Return the [X, Y] coordinate for the center point of the cell that contains the specified text.  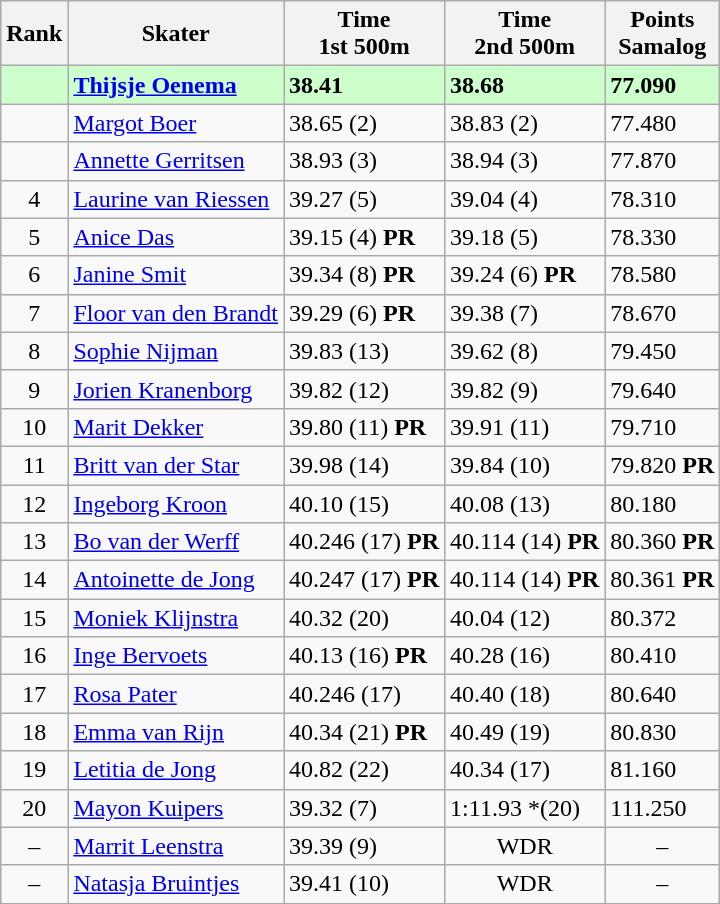
Antoinette de Jong [176, 580]
6 [34, 275]
80.361 PR [662, 580]
Moniek Klijnstra [176, 618]
39.98 (14) [364, 465]
40.04 (12) [525, 618]
80.410 [662, 656]
Time 2nd 500m [525, 34]
39.39 (9) [364, 846]
38.41 [364, 85]
81.160 [662, 770]
40.28 (16) [525, 656]
17 [34, 694]
Emma van Rijn [176, 732]
11 [34, 465]
80.830 [662, 732]
18 [34, 732]
40.246 (17) [364, 694]
38.94 (3) [525, 161]
39.83 (13) [364, 351]
39.91 (11) [525, 427]
Annette Gerritsen [176, 161]
Marrit Leenstra [176, 846]
13 [34, 542]
77.480 [662, 123]
79.640 [662, 389]
39.62 (8) [525, 351]
39.24 (6) PR [525, 275]
39.41 (10) [364, 884]
78.330 [662, 237]
79.450 [662, 351]
39.29 (6) PR [364, 313]
19 [34, 770]
111.250 [662, 808]
Jorien Kranenborg [176, 389]
40.32 (20) [364, 618]
39.32 (7) [364, 808]
Bo van der Werff [176, 542]
40.246 (17) PR [364, 542]
80.640 [662, 694]
39.80 (11) PR [364, 427]
39.04 (4) [525, 199]
Britt van der Star [176, 465]
40.82 (22) [364, 770]
16 [34, 656]
39.18 (5) [525, 237]
1:11.93 *(20) [525, 808]
39.82 (12) [364, 389]
Sophie Nijman [176, 351]
Letitia de Jong [176, 770]
77.870 [662, 161]
39.84 (10) [525, 465]
40.49 (19) [525, 732]
Points Samalog [662, 34]
10 [34, 427]
Thijsje Oenema [176, 85]
78.670 [662, 313]
80.360 PR [662, 542]
40.10 (15) [364, 503]
Ingeborg Kroon [176, 503]
40.40 (18) [525, 694]
Floor van den Brandt [176, 313]
80.372 [662, 618]
79.820 PR [662, 465]
79.710 [662, 427]
80.180 [662, 503]
39.27 (5) [364, 199]
38.93 (3) [364, 161]
Margot Boer [176, 123]
8 [34, 351]
Natasja Bruintjes [176, 884]
7 [34, 313]
Marit Dekker [176, 427]
Time 1st 500m [364, 34]
78.580 [662, 275]
78.310 [662, 199]
Anice Das [176, 237]
20 [34, 808]
14 [34, 580]
39.82 (9) [525, 389]
38.65 (2) [364, 123]
12 [34, 503]
40.34 (21) PR [364, 732]
38.68 [525, 85]
40.08 (13) [525, 503]
40.13 (16) PR [364, 656]
40.247 (17) PR [364, 580]
Mayon Kuipers [176, 808]
Laurine van Riessen [176, 199]
15 [34, 618]
40.34 (17) [525, 770]
Skater [176, 34]
38.83 (2) [525, 123]
39.38 (7) [525, 313]
39.15 (4) PR [364, 237]
39.34 (8) PR [364, 275]
Janine Smit [176, 275]
Rank [34, 34]
Inge Bervoets [176, 656]
5 [34, 237]
4 [34, 199]
Rosa Pater [176, 694]
9 [34, 389]
77.090 [662, 85]
